Provide the [x, y] coordinate of the cell's center where the given text is located.  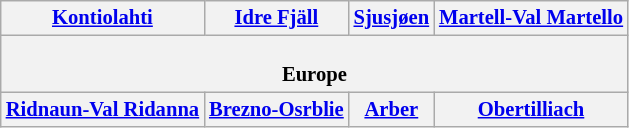
Ridnaun-Val Ridanna [102, 109]
Europe [314, 63]
Obertilliach [531, 109]
Martell-Val Martello [531, 17]
Idre Fjäll [276, 17]
Sjusjøen [392, 17]
Brezno-Osrblie [276, 109]
Arber [392, 109]
Kontiolahti [102, 17]
